Return [x, y] of the center of cell containing provided text 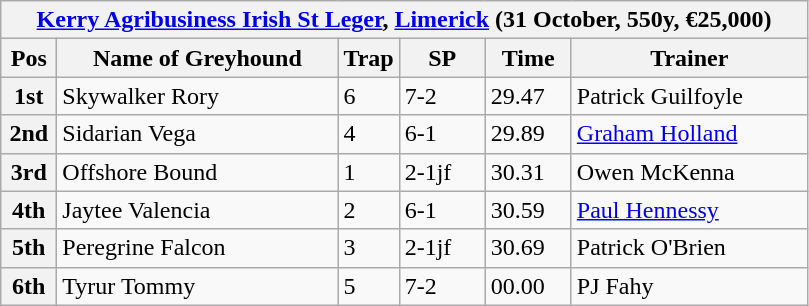
00.00 [528, 286]
3 [368, 248]
2nd [29, 134]
6th [29, 286]
Tyrur Tommy [198, 286]
4th [29, 210]
30.69 [528, 248]
Owen McKenna [689, 172]
Sidarian Vega [198, 134]
4 [368, 134]
Peregrine Falcon [198, 248]
30.59 [528, 210]
Jaytee Valencia [198, 210]
1 [368, 172]
Skywalker Rory [198, 96]
2 [368, 210]
30.31 [528, 172]
Trap [368, 58]
29.89 [528, 134]
Time [528, 58]
3rd [29, 172]
6 [368, 96]
Pos [29, 58]
Graham Holland [689, 134]
5th [29, 248]
Trainer [689, 58]
Offshore Bound [198, 172]
Kerry Agribusiness Irish St Leger, Limerick (31 October, 550y, €25,000) [404, 20]
1st [29, 96]
Patrick Guilfoyle [689, 96]
5 [368, 286]
SP [442, 58]
29.47 [528, 96]
Patrick O'Brien [689, 248]
Paul Hennessy [689, 210]
PJ Fahy [689, 286]
Name of Greyhound [198, 58]
